Return the (X, Y) coordinate for the center point of the cell that contains the specified text.  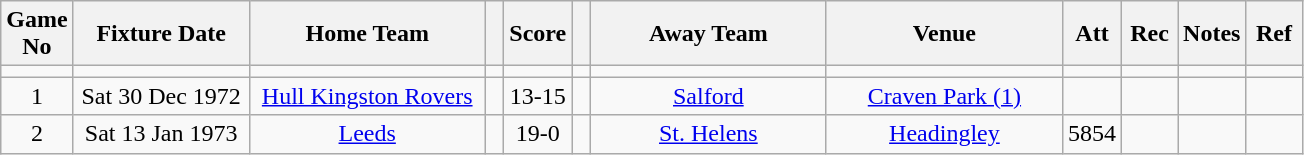
Rec (1150, 34)
Away Team (708, 34)
Salford (708, 96)
Sat 13 Jan 1973 (161, 134)
Craven Park (1) (944, 96)
5854 (1092, 134)
Hull Kingston Rovers (367, 96)
Venue (944, 34)
Notes (1212, 34)
Sat 30 Dec 1972 (161, 96)
St. Helens (708, 134)
Fixture Date (161, 34)
Game No (37, 34)
Home Team (367, 34)
2 (37, 134)
13-15 (538, 96)
Headingley (944, 134)
Ref (1274, 34)
Leeds (367, 134)
Att (1092, 34)
Score (538, 34)
1 (37, 96)
19-0 (538, 134)
